Search for the cell housing the specified text and yield its (X, Y) center coordinate. 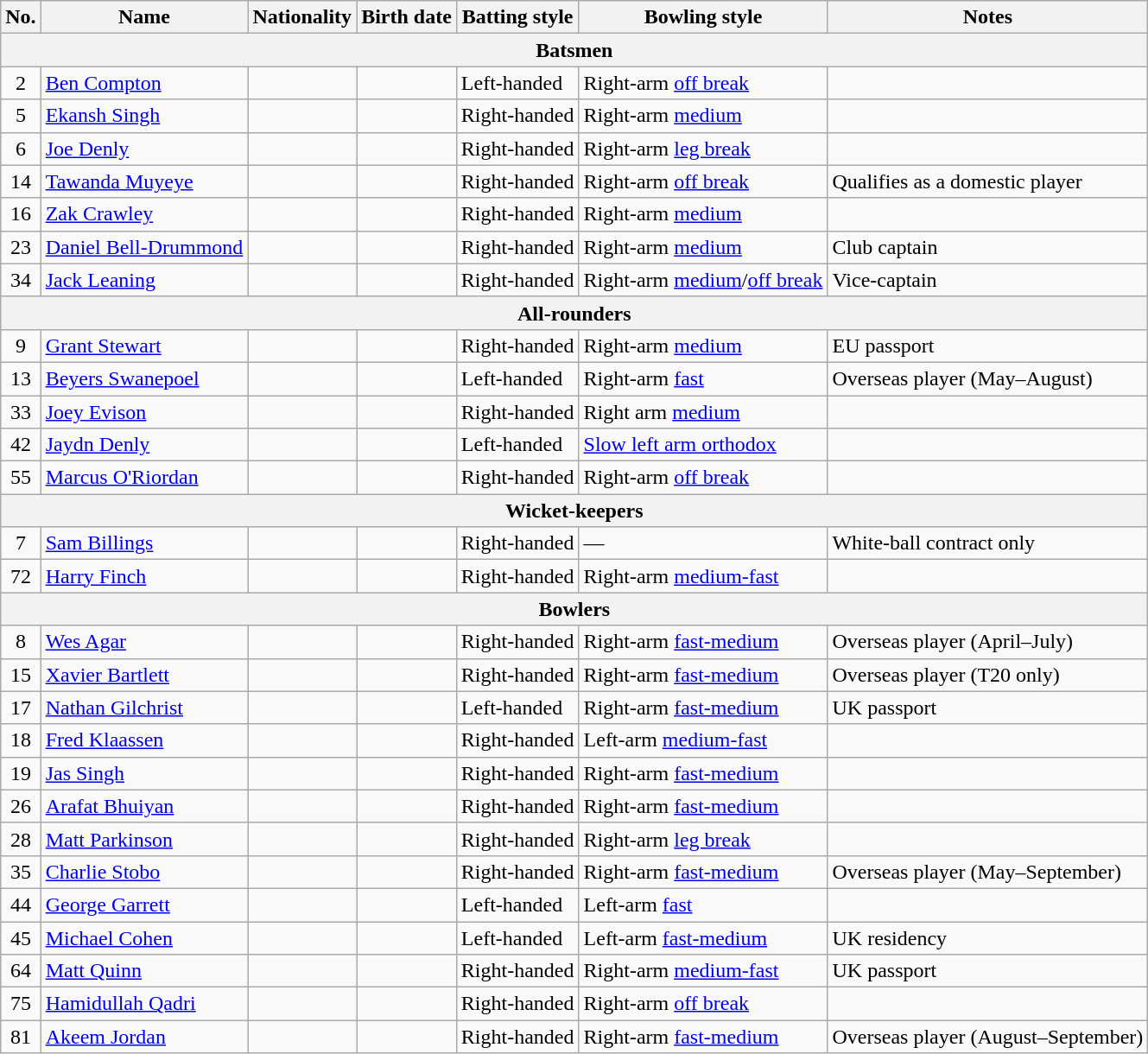
Harry Finch (144, 576)
19 (21, 773)
16 (21, 214)
Jaydn Denly (144, 445)
Arafat Bhuiyan (144, 806)
Tawanda Muyeye (144, 181)
81 (21, 1037)
Jas Singh (144, 773)
Overseas player (August–September) (988, 1037)
9 (21, 346)
Xavier Bartlett (144, 675)
Jack Leaning (144, 280)
Daniel Bell-Drummond (144, 247)
Vice-captain (988, 280)
Notes (988, 17)
Bowling style (703, 17)
Right-arm fast (703, 378)
34 (21, 280)
Left-arm fast-medium (703, 937)
Akeem Jordan (144, 1037)
Club captain (988, 247)
Nationality (302, 17)
Name (144, 17)
Slow left arm orthodox (703, 445)
Overseas player (T20 only) (988, 675)
Beyers Swanepoel (144, 378)
UK residency (988, 937)
Left-arm medium-fast (703, 740)
Left-arm fast (703, 905)
All-rounders (574, 313)
Matt Parkinson (144, 839)
Overseas player (April–July) (988, 642)
George Garrett (144, 905)
14 (21, 181)
2 (21, 83)
35 (21, 872)
17 (21, 708)
72 (21, 576)
Qualifies as a domestic player (988, 181)
28 (21, 839)
Sam Billings (144, 543)
33 (21, 412)
EU passport (988, 346)
18 (21, 740)
Joey Evison (144, 412)
Batting style (517, 17)
45 (21, 937)
Hamidullah Qadri (144, 1004)
Batsmen (574, 50)
23 (21, 247)
55 (21, 478)
Birth date (407, 17)
Wicket-keepers (574, 511)
13 (21, 378)
Nathan Gilchrist (144, 708)
Joe Denly (144, 149)
15 (21, 675)
Michael Cohen (144, 937)
Fred Klaassen (144, 740)
64 (21, 971)
Marcus O'Riordan (144, 478)
White-ball contract only (988, 543)
Charlie Stobo (144, 872)
Ben Compton (144, 83)
Wes Agar (144, 642)
44 (21, 905)
6 (21, 149)
75 (21, 1004)
26 (21, 806)
Bowlers (574, 609)
7 (21, 543)
Ekansh Singh (144, 116)
Right arm medium (703, 412)
No. (21, 17)
Matt Quinn (144, 971)
Overseas player (May–August) (988, 378)
Right-arm medium/off break (703, 280)
8 (21, 642)
Overseas player (May–September) (988, 872)
Grant Stewart (144, 346)
42 (21, 445)
— (703, 543)
Zak Crawley (144, 214)
5 (21, 116)
